Provide the [X, Y] coordinate of the cell's center where the given text is located.  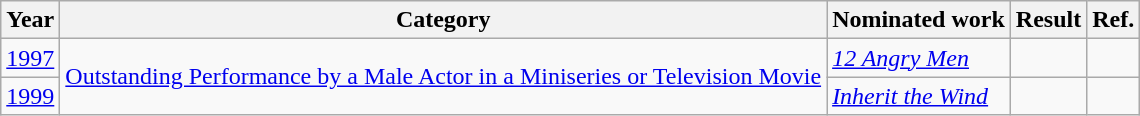
Inherit the Wind [919, 96]
Category [444, 20]
Outstanding Performance by a Male Actor in a Miniseries or Television Movie [444, 77]
Result [1048, 20]
1997 [30, 58]
12 Angry Men [919, 58]
Year [30, 20]
Ref. [1114, 20]
1999 [30, 96]
Nominated work [919, 20]
